Identify which cell holds the provided text, then report its [x, y] central coordinate. 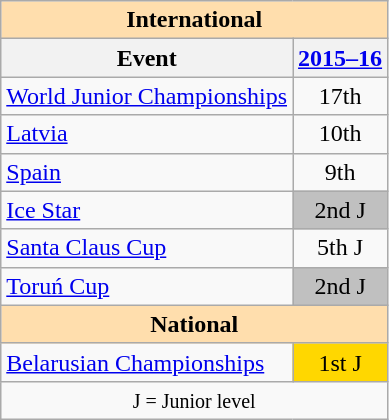
Ice Star [147, 210]
Spain [147, 172]
9th [340, 172]
J = Junior level [194, 400]
National [194, 324]
10th [340, 134]
1st J [340, 362]
5th J [340, 248]
Toruń Cup [147, 286]
World Junior Championships [147, 96]
Belarusian Championships [147, 362]
International [194, 20]
Santa Claus Cup [147, 248]
2015–16 [340, 58]
Latvia [147, 134]
Event [147, 58]
17th [340, 96]
